Search for the cell housing the specified text and yield its (X, Y) center coordinate. 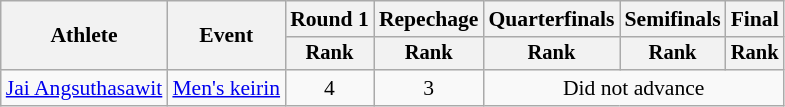
Men's keirin (226, 88)
Round 1 (330, 19)
Jai Angsuthasawit (84, 88)
3 (429, 88)
Did not advance (633, 88)
Repechage (429, 19)
Event (226, 36)
Final (755, 19)
Quarterfinals (551, 19)
4 (330, 88)
Athlete (84, 36)
Semifinals (673, 19)
